Identify which cell holds the provided text, then report its [X, Y] central coordinate. 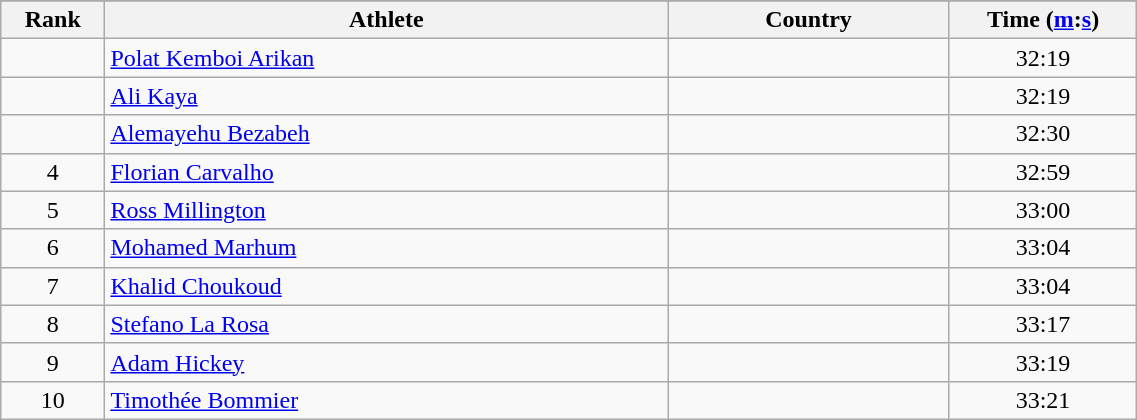
5 [53, 210]
10 [53, 400]
32:59 [1043, 172]
9 [53, 362]
Ali Kaya [386, 96]
Athlete [386, 20]
4 [53, 172]
33:00 [1043, 210]
Stefano La Rosa [386, 324]
32:30 [1043, 134]
33:21 [1043, 400]
6 [53, 248]
Country [808, 20]
33:17 [1043, 324]
33:19 [1043, 362]
Rank [53, 20]
Alemayehu Bezabeh [386, 134]
Timothée Bommier [386, 400]
Adam Hickey [386, 362]
Florian Carvalho [386, 172]
Khalid Choukoud [386, 286]
7 [53, 286]
Ross Millington [386, 210]
Mohamed Marhum [386, 248]
Polat Kemboi Arikan [386, 58]
Time (m:s) [1043, 20]
8 [53, 324]
